Capture the cell that displays the provided text and extract its [X, Y] central coordinate. 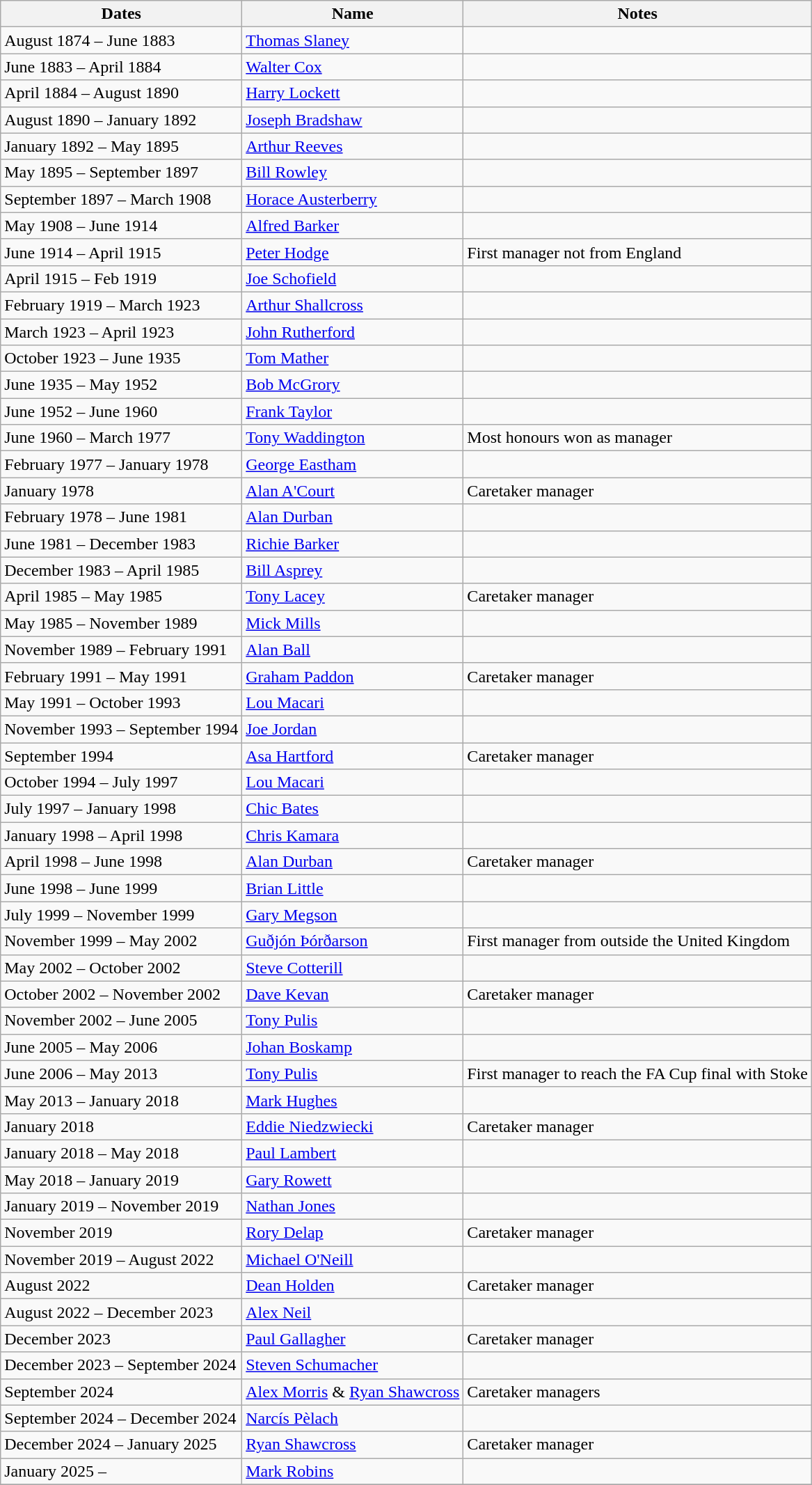
Alex Neil [353, 1312]
First manager not from England [637, 252]
August 1874 – June 1883 [121, 40]
Brian Little [353, 888]
June 1952 – June 1960 [121, 411]
Joe Schofield [353, 278]
Notes [637, 14]
January 2019 – November 2019 [121, 1207]
December 2024 – January 2025 [121, 1445]
Michael O'Neill [353, 1259]
Bill Asprey [353, 570]
July 1999 – November 1999 [121, 915]
August 2022 [121, 1286]
March 1923 – April 1923 [121, 332]
Nathan Jones [353, 1207]
June 1981 – December 1983 [121, 544]
Dave Kevan [353, 994]
George Eastham [353, 464]
Bob McGrory [353, 385]
June 2006 – May 2013 [121, 1074]
November 1989 – February 1991 [121, 650]
Joe Jordan [353, 729]
Mick Mills [353, 623]
May 2013 – January 2018 [121, 1100]
November 1999 – May 2002 [121, 941]
May 2018 – January 2019 [121, 1180]
Steven Schumacher [353, 1365]
May 1985 – November 1989 [121, 623]
Mark Hughes [353, 1100]
April 1915 – Feb 1919 [121, 278]
Dates [121, 14]
January 1892 – May 1895 [121, 146]
Arthur Reeves [353, 146]
June 1914 – April 1915 [121, 252]
Mark Robins [353, 1471]
December 1983 – April 1985 [121, 570]
February 1977 – January 1978 [121, 464]
Paul Lambert [353, 1153]
January 2018 [121, 1126]
Paul Gallagher [353, 1339]
Tom Mather [353, 359]
September 1897 – March 1908 [121, 199]
August 2022 – December 2023 [121, 1312]
July 1997 – January 1998 [121, 809]
Joseph Bradshaw [353, 120]
Gary Rowett [353, 1180]
November 2002 – June 2005 [121, 1021]
Frank Taylor [353, 411]
May 1895 – September 1897 [121, 173]
Thomas Slaney [353, 40]
September 1994 [121, 755]
First manager to reach the FA Cup final with Stoke [637, 1074]
Asa Hartford [353, 755]
September 2024 – December 2024 [121, 1418]
April 1998 – June 1998 [121, 862]
Peter Hodge [353, 252]
February 1991 – May 1991 [121, 676]
Richie Barker [353, 544]
February 1978 – June 1981 [121, 517]
Narcís Pèlach [353, 1418]
November 1993 – September 1994 [121, 729]
Alan Ball [353, 650]
May 2002 – October 2002 [121, 968]
Chic Bates [353, 809]
Tony Lacey [353, 597]
Horace Austerberry [353, 199]
April 1985 – May 1985 [121, 597]
October 1994 – July 1997 [121, 783]
June 1960 – March 1977 [121, 438]
November 2019 – August 2022 [121, 1259]
June 1998 – June 1999 [121, 888]
Alan A'Court [353, 491]
Alex Morris & Ryan Shawcross [353, 1392]
January 2018 – May 2018 [121, 1153]
Chris Kamara [353, 835]
Ryan Shawcross [353, 1445]
November 2019 [121, 1233]
Rory Delap [353, 1233]
January 2025 – [121, 1471]
Walter Cox [353, 67]
Harry Lockett [353, 93]
June 1883 – April 1884 [121, 67]
June 1935 – May 1952 [121, 385]
August 1890 – January 1892 [121, 120]
Gary Megson [353, 915]
Eddie Niedzwiecki [353, 1126]
Guðjón Þórðarson [353, 941]
October 1923 – June 1935 [121, 359]
May 1991 – October 1993 [121, 702]
Johan Boskamp [353, 1047]
Bill Rowley [353, 173]
Name [353, 14]
Most honours won as manager [637, 438]
September 2024 [121, 1392]
February 1919 – March 1923 [121, 305]
First manager from outside the United Kingdom [637, 941]
January 1998 – April 1998 [121, 835]
January 1978 [121, 491]
October 2002 – November 2002 [121, 994]
Steve Cotterill [353, 968]
Tony Waddington [353, 438]
December 2023 – September 2024 [121, 1365]
December 2023 [121, 1339]
Alfred Barker [353, 226]
April 1884 – August 1890 [121, 93]
Graham Paddon [353, 676]
Arthur Shallcross [353, 305]
Caretaker managers [637, 1392]
June 2005 – May 2006 [121, 1047]
John Rutherford [353, 332]
May 1908 – June 1914 [121, 226]
Dean Holden [353, 1286]
